Find where the given text appears and provide that cell's center as [x, y] coordinate. 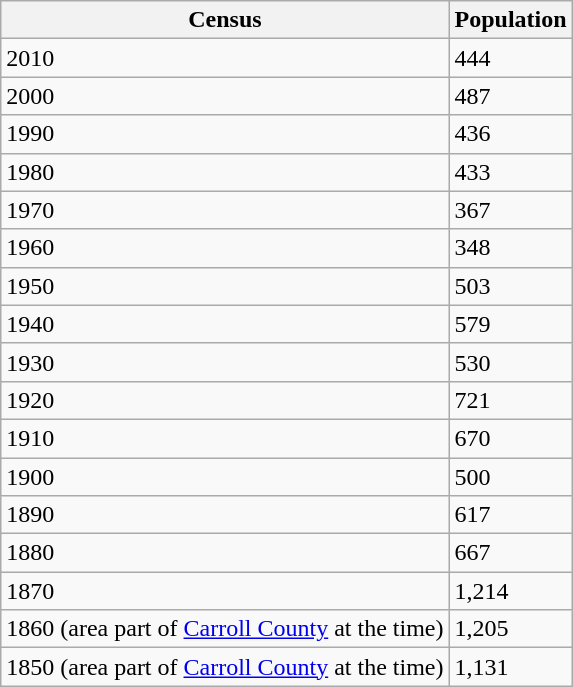
1860 (area part of Carroll County at the time) [225, 629]
500 [510, 477]
503 [510, 286]
1950 [225, 286]
1940 [225, 324]
1850 (area part of Carroll County at the time) [225, 667]
1930 [225, 362]
Census [225, 20]
1980 [225, 172]
1960 [225, 248]
436 [510, 134]
487 [510, 96]
667 [510, 553]
670 [510, 438]
1970 [225, 210]
1,205 [510, 629]
444 [510, 58]
348 [510, 248]
1,131 [510, 667]
617 [510, 515]
367 [510, 210]
1880 [225, 553]
530 [510, 362]
1,214 [510, 591]
1890 [225, 515]
2010 [225, 58]
721 [510, 400]
1870 [225, 591]
1920 [225, 400]
579 [510, 324]
1900 [225, 477]
1990 [225, 134]
1910 [225, 438]
433 [510, 172]
Population [510, 20]
2000 [225, 96]
